Search for the cell housing the specified text and yield its (X, Y) center coordinate. 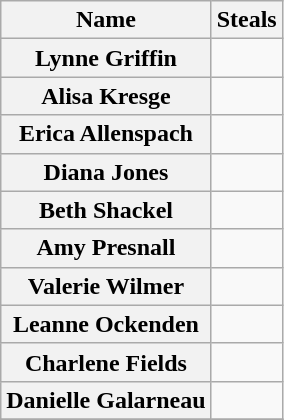
Charlene Fields (106, 362)
Leanne Ockenden (106, 324)
Steals (246, 20)
Erica Allenspach (106, 134)
Amy Presnall (106, 248)
Alisa Kresge (106, 96)
Danielle Galarneau (106, 400)
Beth Shackel (106, 210)
Name (106, 20)
Valerie Wilmer (106, 286)
Diana Jones (106, 172)
Lynne Griffin (106, 58)
